Capture the cell that displays the provided text and extract its [X, Y] central coordinate. 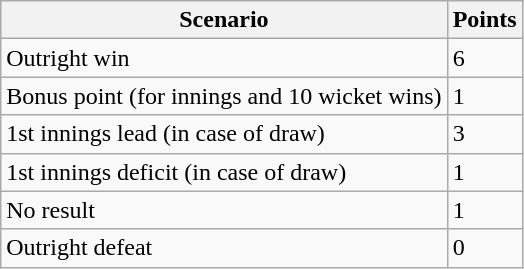
Outright win [224, 58]
1st innings deficit (in case of draw) [224, 172]
Bonus point (for innings and 10 wicket wins) [224, 96]
1st innings lead (in case of draw) [224, 134]
3 [484, 134]
0 [484, 248]
6 [484, 58]
Points [484, 20]
Outright defeat [224, 248]
No result [224, 210]
Scenario [224, 20]
